Identify which cell holds the provided text, then report its [x, y] central coordinate. 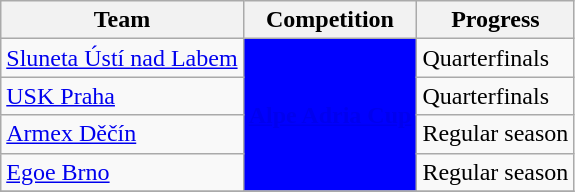
Team [122, 20]
Armex Děčín [122, 134]
Egoe Brno [122, 172]
Sluneta Ústí nad Labem [122, 58]
Progress [496, 20]
USK Praha [122, 96]
Competition [330, 20]
Alpe Adria Cup [330, 115]
